Provide the (X, Y) coordinate of the cell's center where the given text is located.  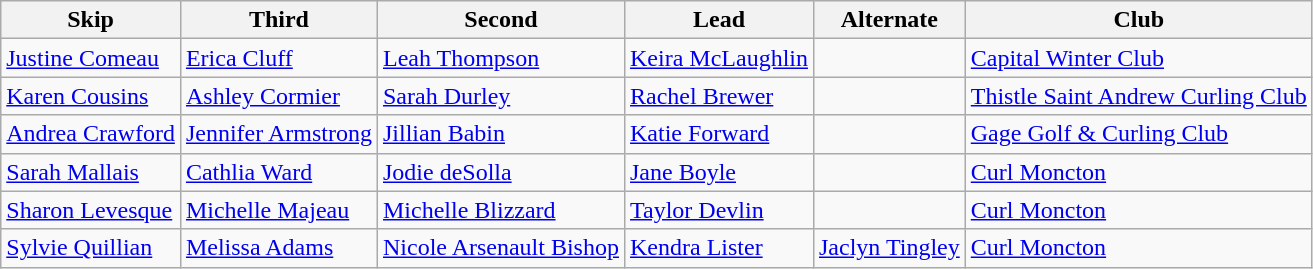
Karen Cousins (91, 96)
Jane Boyle (718, 172)
Skip (91, 20)
Cathlia Ward (278, 172)
Club (1138, 20)
Jennifer Armstrong (278, 134)
Sarah Durley (500, 96)
Sharon Levesque (91, 210)
Erica Cluff (278, 58)
Michelle Majeau (278, 210)
Lead (718, 20)
Kendra Lister (718, 248)
Taylor Devlin (718, 210)
Rachel Brewer (718, 96)
Michelle Blizzard (500, 210)
Jillian Babin (500, 134)
Nicole Arsenault Bishop (500, 248)
Melissa Adams (278, 248)
Keira McLaughlin (718, 58)
Jaclyn Tingley (889, 248)
Third (278, 20)
Jodie deSolla (500, 172)
Second (500, 20)
Sarah Mallais (91, 172)
Justine Comeau (91, 58)
Alternate (889, 20)
Gage Golf & Curling Club (1138, 134)
Sylvie Quillian (91, 248)
Katie Forward (718, 134)
Andrea Crawford (91, 134)
Ashley Cormier (278, 96)
Capital Winter Club (1138, 58)
Leah Thompson (500, 58)
Thistle Saint Andrew Curling Club (1138, 96)
